Scan for the cell matching the given text and deliver its (x, y) coordinate at center. 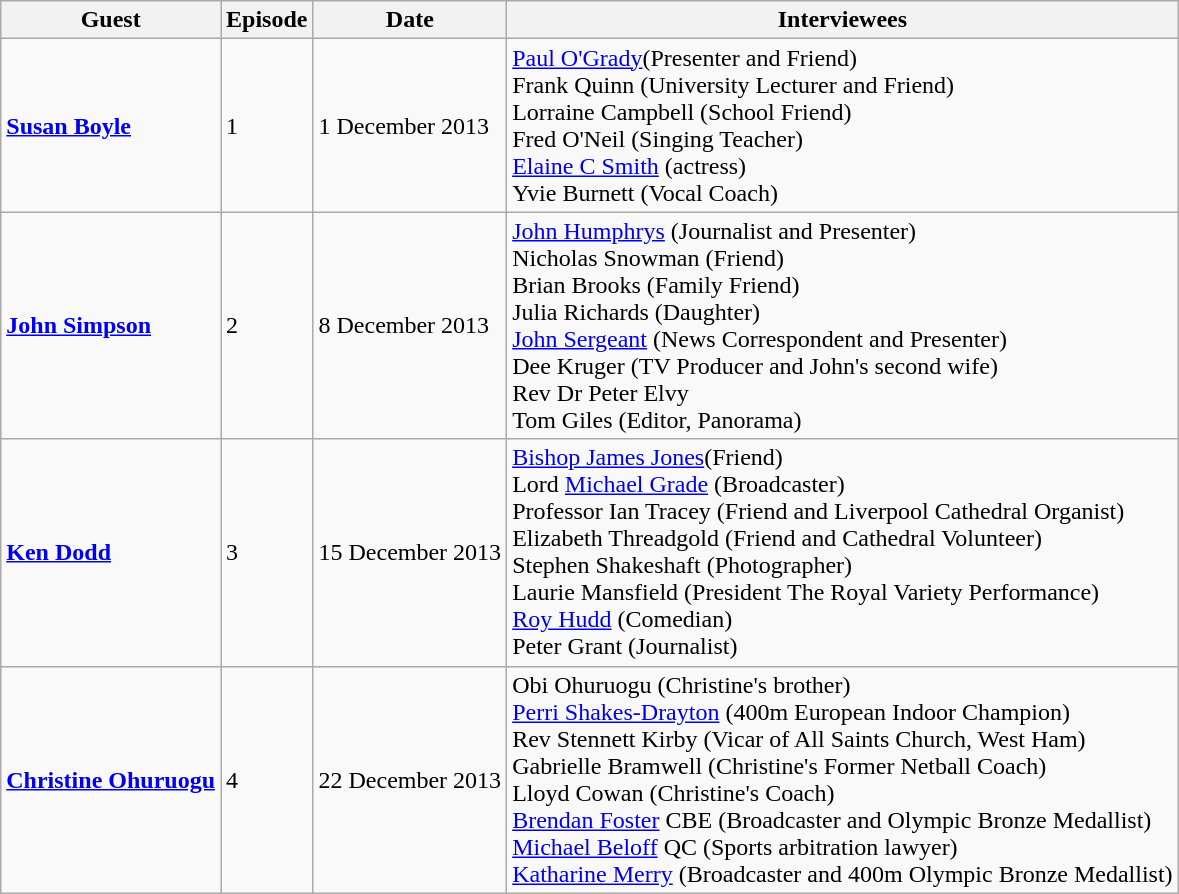
2 (267, 326)
Guest (111, 20)
Interviewees (843, 20)
15 December 2013 (410, 552)
4 (267, 780)
Date (410, 20)
Ken Dodd (111, 552)
John Simpson (111, 326)
1 (267, 126)
3 (267, 552)
1 December 2013 (410, 126)
Episode (267, 20)
Christine Ohuruogu (111, 780)
Susan Boyle (111, 126)
8 December 2013 (410, 326)
22 December 2013 (410, 780)
